Return [x, y] of the center of cell containing provided text 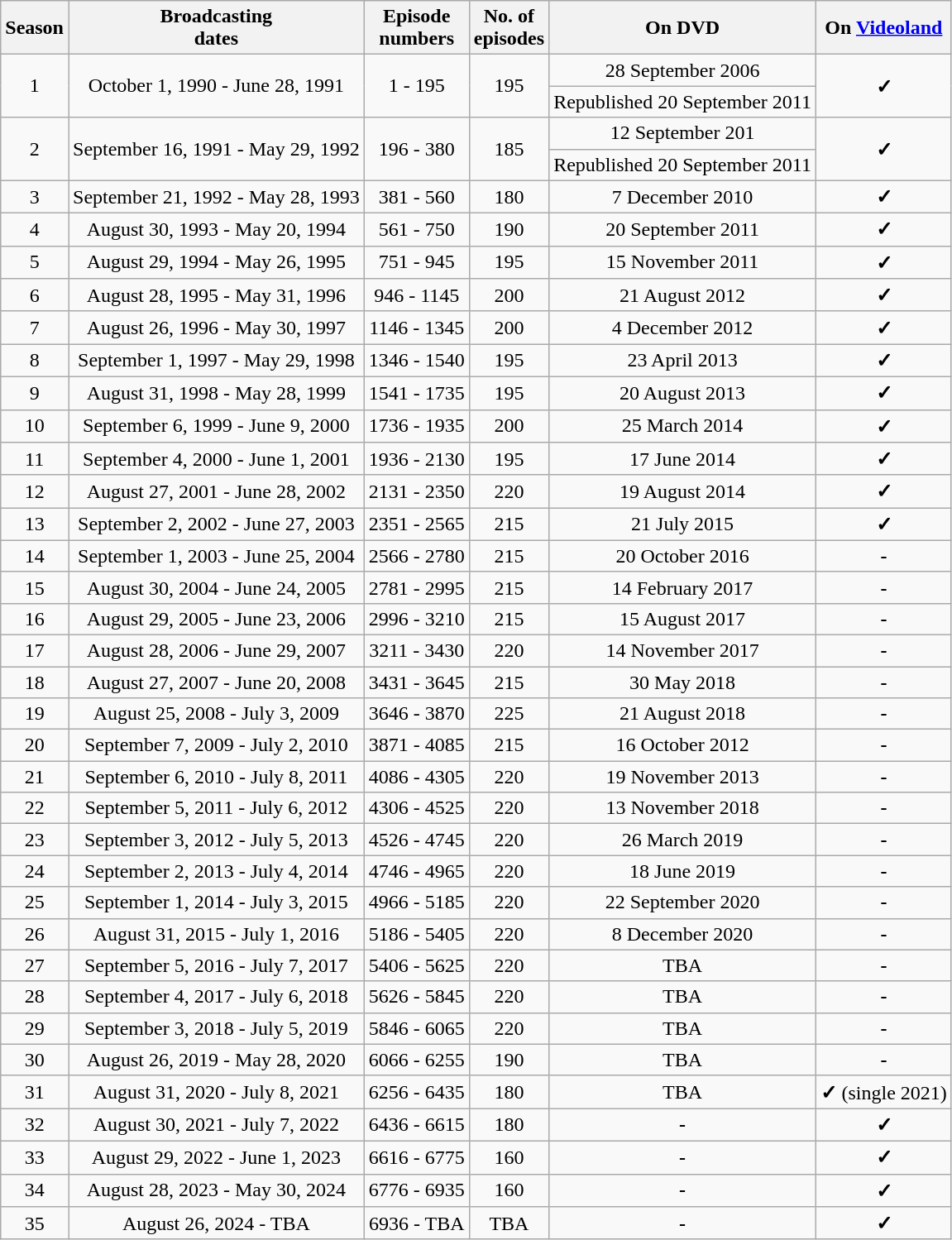
6436 - 6615 [417, 1125]
20 [35, 745]
12 September 201 [683, 133]
5626 - 5845 [417, 997]
225 [509, 714]
✓ (single 2021) [883, 1092]
17 June 2014 [683, 459]
September 2, 2013 - July 4, 2014 [216, 871]
19 August 2014 [683, 491]
5186 - 5405 [417, 934]
21 August 2012 [683, 295]
4 December 2012 [683, 328]
3 [35, 197]
No. ofepisodes [509, 28]
2 [35, 149]
August 31, 2015 - July 1, 2016 [216, 934]
9 [35, 393]
24 [35, 871]
September 6, 2010 - July 8, 2011 [216, 777]
August 29, 2022 - June 1, 2023 [216, 1157]
15 [35, 587]
August 29, 2005 - June 23, 2006 [216, 619]
14 February 2017 [683, 587]
23 April 2013 [683, 361]
12 [35, 491]
October 1, 1990 - June 28, 1991 [216, 86]
August 28, 2006 - June 29, 2007 [216, 650]
August 28, 1995 - May 31, 1996 [216, 295]
August 26, 2024 - TBA [216, 1223]
5846 - 6065 [417, 1028]
1 - 195 [417, 86]
20 August 2013 [683, 393]
26 [35, 934]
September 16, 1991 - May 29, 1992 [216, 149]
15 August 2017 [683, 619]
5406 - 5625 [417, 965]
33 [35, 1157]
30 May 2018 [683, 682]
22 September 2020 [683, 902]
August 25, 2008 - July 3, 2009 [216, 714]
1 [35, 86]
17 [35, 650]
25 [35, 902]
Broadcastingdates [216, 28]
September 2, 2002 - June 27, 2003 [216, 524]
196 - 380 [417, 149]
6616 - 6775 [417, 1157]
8 [35, 361]
18 June 2019 [683, 871]
August 26, 2019 - May 28, 2020 [216, 1060]
August 31, 1998 - May 28, 1999 [216, 393]
September 3, 2012 - July 5, 2013 [216, 840]
22 [35, 808]
23 [35, 840]
20 October 2016 [683, 556]
16 October 2012 [683, 745]
27 [35, 965]
35 [35, 1223]
Episodenumbers [417, 28]
185 [509, 149]
2781 - 2995 [417, 587]
8 December 2020 [683, 934]
On DVD [683, 28]
4966 - 5185 [417, 902]
3871 - 4085 [417, 745]
4 [35, 230]
September 7, 2009 - July 2, 2010 [216, 745]
14 November 2017 [683, 650]
September 1, 2014 - July 3, 2015 [216, 902]
1346 - 1540 [417, 361]
381 - 560 [417, 197]
28 September 2006 [683, 70]
1936 - 2130 [417, 459]
August 28, 2023 - May 30, 2024 [216, 1190]
14 [35, 556]
1736 - 1935 [417, 426]
5 [35, 262]
13 [35, 524]
32 [35, 1125]
751 - 945 [417, 262]
August 27, 2007 - June 20, 2008 [216, 682]
September 5, 2016 - July 7, 2017 [216, 965]
4086 - 4305 [417, 777]
September 4, 2017 - July 6, 2018 [216, 997]
August 30, 2021 - July 7, 2022 [216, 1125]
20 September 2011 [683, 230]
11 [35, 459]
21 August 2018 [683, 714]
On Videoland [883, 28]
August 29, 1994 - May 26, 1995 [216, 262]
2351 - 2565 [417, 524]
28 [35, 997]
Season [35, 28]
1146 - 1345 [417, 328]
1541 - 1735 [417, 393]
August 30, 1993 - May 20, 1994 [216, 230]
August 31, 2020 - July 8, 2021 [216, 1092]
3646 - 3870 [417, 714]
10 [35, 426]
2131 - 2350 [417, 491]
September 5, 2011 - July 6, 2012 [216, 808]
6 [35, 295]
3431 - 3645 [417, 682]
26 March 2019 [683, 840]
946 - 1145 [417, 295]
4746 - 4965 [417, 871]
16 [35, 619]
2566 - 2780 [417, 556]
31 [35, 1092]
21 [35, 777]
3211 - 3430 [417, 650]
6936 - TBA [417, 1223]
September 3, 2018 - July 5, 2019 [216, 1028]
7 December 2010 [683, 197]
September 4, 2000 - June 1, 2001 [216, 459]
6776 - 6935 [417, 1190]
19 November 2013 [683, 777]
7 [35, 328]
2996 - 3210 [417, 619]
August 26, 1996 - May 30, 1997 [216, 328]
21 July 2015 [683, 524]
August 30, 2004 - June 24, 2005 [216, 587]
13 November 2018 [683, 808]
September 6, 1999 - June 9, 2000 [216, 426]
4526 - 4745 [417, 840]
September 1, 1997 - May 29, 1998 [216, 361]
561 - 750 [417, 230]
6256 - 6435 [417, 1092]
30 [35, 1060]
August 27, 2001 - June 28, 2002 [216, 491]
34 [35, 1190]
29 [35, 1028]
25 March 2014 [683, 426]
6066 - 6255 [417, 1060]
4306 - 4525 [417, 808]
19 [35, 714]
15 November 2011 [683, 262]
18 [35, 682]
September 21, 1992 - May 28, 1993 [216, 197]
September 1, 2003 - June 25, 2004 [216, 556]
